Identify which cell holds the provided text, then report its [x, y] central coordinate. 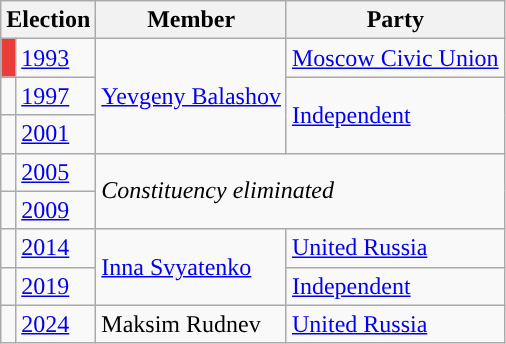
Inna Svyatenko [192, 267]
Party [395, 20]
2009 [56, 210]
Maksim Rudnev [192, 324]
1997 [56, 96]
Moscow Civic Union [395, 58]
2024 [56, 324]
2005 [56, 172]
2001 [56, 134]
2014 [56, 248]
Constituency eliminated [300, 191]
1993 [56, 58]
Election [48, 20]
Yevgeny Balashov [192, 96]
2019 [56, 286]
Member [192, 20]
